Locate the cell with the specified text and output its (x, y) center coordinate. 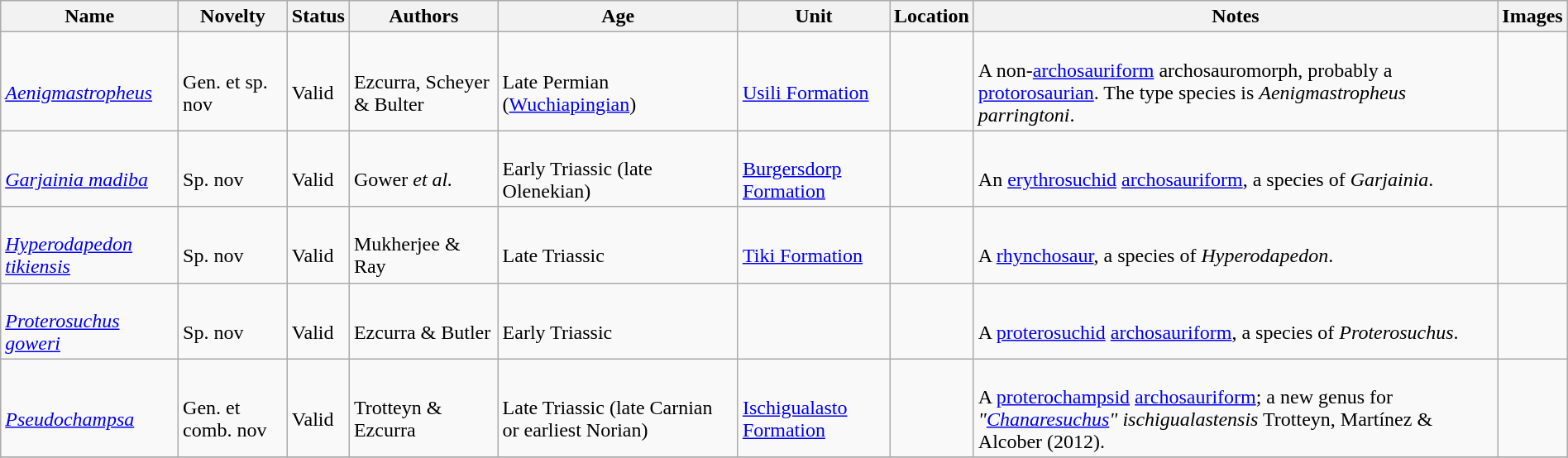
A rhynchosaur, a species of Hyperodapedon. (1236, 245)
Burgersdorp Formation (814, 169)
Aenigmastropheus (89, 81)
Gen. et comb. nov (233, 408)
Late Triassic (late Carnian or earliest Norian) (618, 408)
Name (89, 17)
Mukherjee & Ray (423, 245)
Usili Formation (814, 81)
Status (318, 17)
Hyperodapedon tikiensis (89, 245)
An erythrosuchid archosauriform, a species of Garjainia. (1236, 169)
Tiki Formation (814, 245)
Proterosuchus goweri (89, 321)
Late Triassic (618, 245)
Trotteyn & Ezcurra (423, 408)
Early Triassic (late Olenekian) (618, 169)
Ischigualasto Formation (814, 408)
Late Permian (Wuchiapingian) (618, 81)
A proterochampsid archosauriform; a new genus for "Chanaresuchus" ischigualastensis Trotteyn, Martínez & Alcober (2012). (1236, 408)
Age (618, 17)
A proterosuchid archosauriform, a species of Proterosuchus. (1236, 321)
Notes (1236, 17)
Gen. et sp. nov (233, 81)
Garjainia madiba (89, 169)
A non-archosauriform archosauromorph, probably a protorosaurian. The type species is Aenigmastropheus parringtoni. (1236, 81)
Pseudochampsa (89, 408)
Authors (423, 17)
Location (932, 17)
Ezcurra, Scheyer & Bulter (423, 81)
Images (1532, 17)
Novelty (233, 17)
Gower et al. (423, 169)
Unit (814, 17)
Ezcurra & Butler (423, 321)
Early Triassic (618, 321)
